Determine the (x, y) coordinate at the center of the cell enclosing the given text.  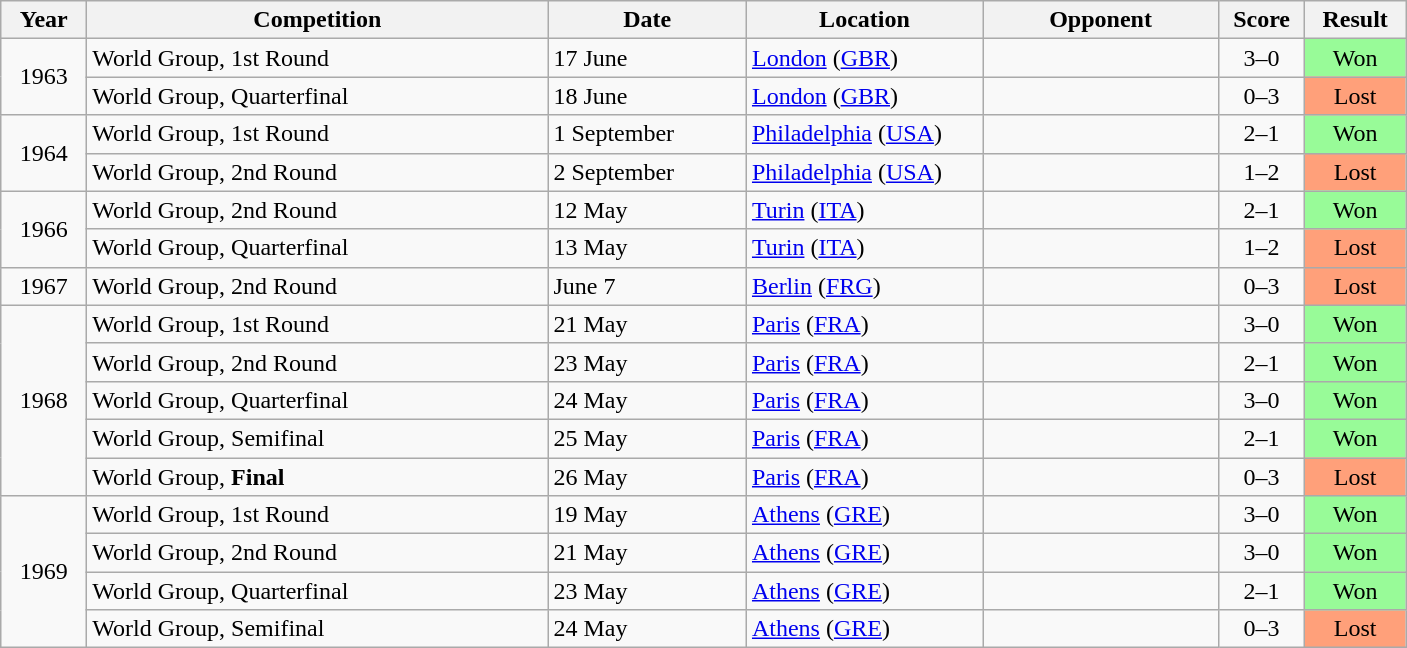
Location (864, 20)
1969 (44, 572)
1967 (44, 286)
17 June (648, 58)
June 7 (648, 286)
12 May (648, 210)
2 September (648, 172)
25 May (648, 438)
Competition (318, 20)
Score (1262, 20)
26 May (648, 477)
19 May (648, 515)
World Group, Final (318, 477)
1964 (44, 153)
1963 (44, 77)
Date (648, 20)
1968 (44, 400)
1966 (44, 229)
Opponent (1100, 20)
1 September (648, 134)
Berlin (FRG) (864, 286)
Year (44, 20)
13 May (648, 248)
Result (1356, 20)
18 June (648, 96)
